For the text-containing cell, return its midpoint in [X, Y] coordinate format. 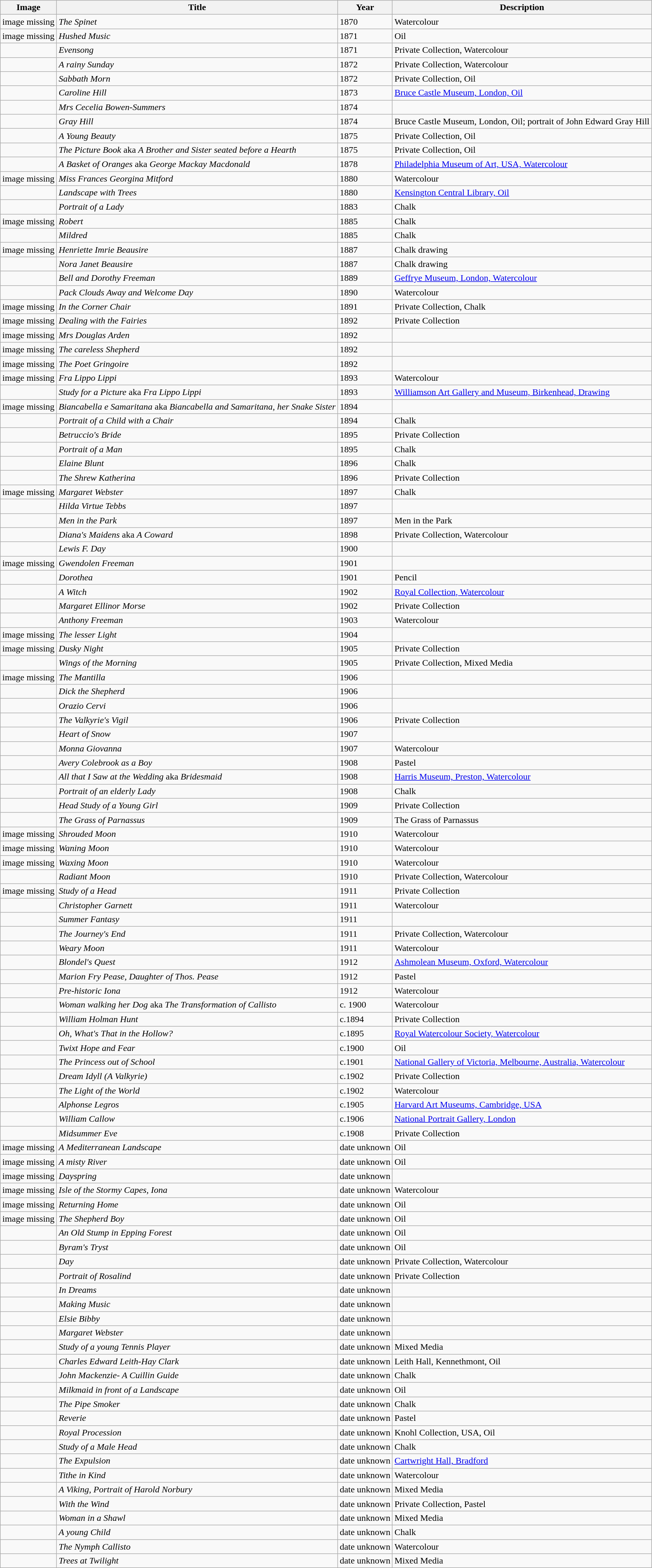
Isle of the Stormy Capes, Iona [197, 1190]
Shrouded Moon [197, 834]
c.1906 [365, 1119]
Sabbath Morn [197, 79]
Charles Edward Leith-Hay Clark [197, 1361]
Trees at Twilight [197, 1561]
1898 [365, 535]
Royal Collection, Watercolour [522, 592]
The Poet Gringoire [197, 364]
Dream Idyll (A Valkyrie) [197, 1076]
A Basket of Oranges aka George Mackay Macdonald [197, 164]
The Spinet [197, 22]
Pack Clouds Away and Welcome Day [197, 292]
Kensington Central Library, Oil [522, 193]
Harvard Art Museums, Cambridge, USA [522, 1105]
John Mackenzie- A Cuillin Guide [197, 1376]
1900 [365, 549]
Gray Hill [197, 121]
The Valkyrie's Vigil [197, 720]
Pre-historic Iona [197, 991]
Dick the Shepherd [197, 692]
Royal Watercolour Society, Watercolour [522, 1033]
Lewis F. Day [197, 549]
Dusky Night [197, 649]
Study of a young Tennis Player [197, 1347]
Betruccio's Bride [197, 435]
Philadelphia Museum of Art, USA, Watercolour [522, 164]
A Viking, Portrait of Harold Norbury [197, 1489]
Geffrye Museum, London, Watercolour [522, 278]
Description [522, 7]
1904 [365, 635]
Title [197, 7]
Mildred [197, 235]
Evensong [197, 50]
Pencil [522, 577]
Elsie Bibby [197, 1318]
Christopher Garnett [197, 905]
Avery Colebrook as a Boy [197, 763]
The Pipe Smoker [197, 1404]
A Young Beauty [197, 136]
Nora Janet Beausire [197, 264]
William Callow [197, 1119]
The Nymph Callisto [197, 1547]
Dealing with the Fairies [197, 321]
National Gallery of Victoria, Melbourne, Australia, Watercolour [522, 1062]
All that I Saw at the Wedding aka Bridesmaid [197, 777]
Midsummer Eve [197, 1133]
Study of a Male Head [197, 1447]
The Mantilla [197, 677]
Byram's Tryst [197, 1247]
William Holman Hunt [197, 1019]
Gwendolen Freeman [197, 563]
c.1901 [365, 1062]
The Expulsion [197, 1461]
The Shrew Katherina [197, 478]
Tithe in Kind [197, 1475]
Alphonse Legros [197, 1105]
Oh, What's That in the Hollow? [197, 1033]
The lesser Light [197, 635]
Wings of the Morning [197, 663]
The Picture Book aka A Brother and Sister seated before a Hearth [197, 150]
Diana's Maidens aka A Coward [197, 535]
Miss Frances Georgina Mitford [197, 179]
Waning Moon [197, 848]
Leith Hall, Kennethmont, Oil [522, 1361]
Mrs Douglas Arden [197, 335]
1870 [365, 22]
Private Collection, Chalk [522, 307]
A young Child [197, 1532]
Blondel's Quest [197, 962]
Returning Home [197, 1204]
Mrs Cecelia Bowen-Summers [197, 107]
c.1908 [365, 1133]
Hilda Virtue Tebbs [197, 506]
c. 1900 [365, 1005]
Summer Fantasy [197, 920]
The Shepherd Boy [197, 1219]
The Princess out of School [197, 1062]
In the Corner Chair [197, 307]
Caroline Hill [197, 93]
Robert [197, 221]
Orazio Cervi [197, 706]
Biancabella e Samaritana aka Biancabella and Samaritana, her Snake Sister [197, 406]
Knohl Collection, USA, Oil [522, 1432]
Woman walking her Dog aka The Transformation of Callisto [197, 1005]
Radiant Moon [197, 877]
The Light of the World [197, 1091]
A Mediterranean Landscape [197, 1148]
Royal Procession [197, 1432]
Study of a Head [197, 891]
1873 [365, 93]
Year [365, 7]
c.1895 [365, 1033]
Landscape with Trees [197, 193]
An Old Stump in Epping Forest [197, 1233]
Ashmolean Museum, Oxford, Watercolour [522, 962]
Private Collection, Pastel [522, 1504]
Day [197, 1261]
Monna Giovanna [197, 748]
1889 [365, 278]
c.1894 [365, 1019]
1883 [365, 207]
Harris Museum, Preston, Watercolour [522, 777]
Hushed Music [197, 36]
Study for a Picture aka Fra Lippo Lippi [197, 392]
Milkmaid in front of a Landscape [197, 1390]
Reverie [197, 1418]
Dorothea [197, 577]
Dayspring [197, 1176]
1890 [365, 292]
Cartwright Hall, Bradford [522, 1461]
1903 [365, 620]
Weary Moon [197, 948]
1878 [365, 164]
c.1900 [365, 1048]
The careless Shepherd [197, 349]
Fra Lippo Lippi [197, 378]
With the Wind [197, 1504]
In Dreams [197, 1290]
Portrait of a Child with a Chair [197, 421]
c.1905 [365, 1105]
Waxing Moon [197, 862]
The Journey's End [197, 934]
Twixt Hope and Fear [197, 1048]
Head Study of a Young Girl [197, 805]
Henriette Imrie Beausire [197, 250]
Private Collection, Mixed Media [522, 663]
Marion Fry Pease, Daughter of Thos. Pease [197, 976]
Bell and Dorothy Freeman [197, 278]
Portrait of an elderly Lady [197, 791]
Image [28, 7]
Heart of Snow [197, 734]
A misty River [197, 1162]
National Portrait Gallery, London [522, 1119]
Portrait of Rosalind [197, 1276]
Elaine Blunt [197, 464]
Williamson Art Gallery and Museum, Birkenhead, Drawing [522, 392]
Bruce Castle Museum, London, Oil; portrait of John Edward Gray Hill [522, 121]
Portrait of a Man [197, 449]
Woman in a Shawl [197, 1518]
Bruce Castle Museum, London, Oil [522, 93]
Portrait of a Lady [197, 207]
Margaret Ellinor Morse [197, 606]
1891 [365, 307]
A rainy Sunday [197, 64]
Making Music [197, 1304]
Anthony Freeman [197, 620]
A Witch [197, 592]
